Identify which cell holds the provided text, then report its [x, y] central coordinate. 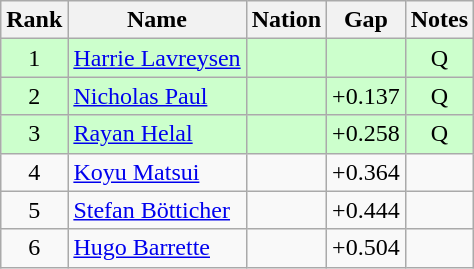
Rank [34, 20]
+0.504 [366, 248]
Nicholas Paul [157, 96]
Hugo Barrette [157, 248]
+0.137 [366, 96]
5 [34, 210]
Koyu Matsui [157, 172]
4 [34, 172]
1 [34, 58]
Stefan Bötticher [157, 210]
6 [34, 248]
+0.444 [366, 210]
Harrie Lavreysen [157, 58]
2 [34, 96]
Gap [366, 20]
Rayan Helal [157, 134]
+0.258 [366, 134]
3 [34, 134]
Notes [439, 20]
Nation [286, 20]
Name [157, 20]
+0.364 [366, 172]
